Find where the given text appears and provide that cell's center as (x, y) coordinate. 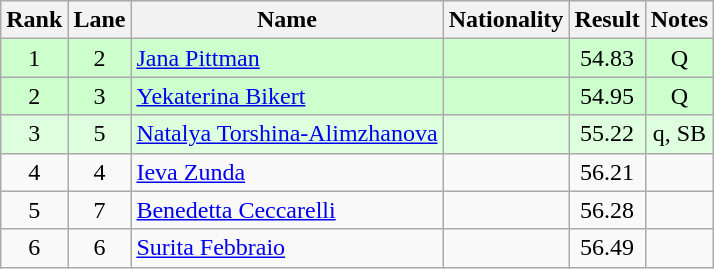
Rank (34, 20)
Name (287, 20)
Natalya Torshina-Alimzhanova (287, 134)
7 (100, 210)
Notes (679, 20)
q, SB (679, 134)
1 (34, 58)
Jana Pittman (287, 58)
56.49 (607, 248)
54.83 (607, 58)
Surita Febbraio (287, 248)
Yekaterina Bikert (287, 96)
Nationality (506, 20)
Ieva Zunda (287, 172)
Lane (100, 20)
Result (607, 20)
56.28 (607, 210)
55.22 (607, 134)
56.21 (607, 172)
54.95 (607, 96)
Benedetta Ceccarelli (287, 210)
